Search for the cell housing the specified text and yield its [x, y] center coordinate. 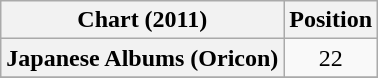
Position [331, 20]
Japanese Albums (Oricon) [142, 58]
22 [331, 58]
Chart (2011) [142, 20]
